Find where the given text appears and provide that cell's center as [X, Y] coordinate. 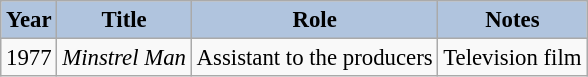
Assistant to the producers [314, 58]
Title [124, 20]
Television film [512, 58]
Role [314, 20]
1977 [29, 58]
Minstrel Man [124, 58]
Notes [512, 20]
Year [29, 20]
